Identify which cell holds the provided text, then report its [x, y] central coordinate. 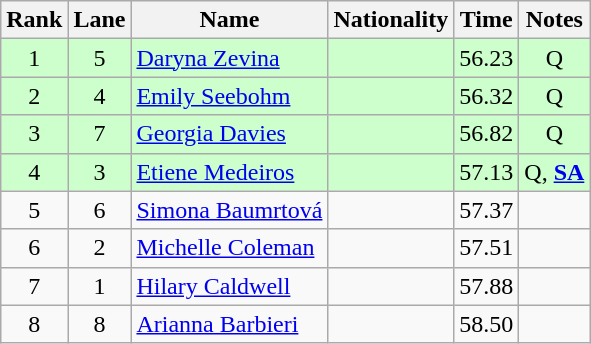
Hilary Caldwell [230, 286]
57.88 [486, 286]
57.13 [486, 172]
Etiene Medeiros [230, 172]
Simona Baumrtová [230, 210]
56.82 [486, 134]
Rank [34, 20]
Q, SA [554, 172]
58.50 [486, 324]
Emily Seebohm [230, 96]
57.37 [486, 210]
Nationality [391, 20]
Name [230, 20]
57.51 [486, 248]
Michelle Coleman [230, 248]
Time [486, 20]
Georgia Davies [230, 134]
Lane [100, 20]
56.32 [486, 96]
Notes [554, 20]
56.23 [486, 58]
Arianna Barbieri [230, 324]
Daryna Zevina [230, 58]
